Detect which cell encompasses the target text, then output its [X, Y] center coordinate. 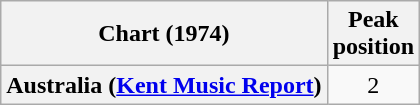
Peakposition [373, 34]
Chart (1974) [164, 34]
2 [373, 85]
Australia (Kent Music Report) [164, 85]
